Locate the cell with the specified text and output its (x, y) center coordinate. 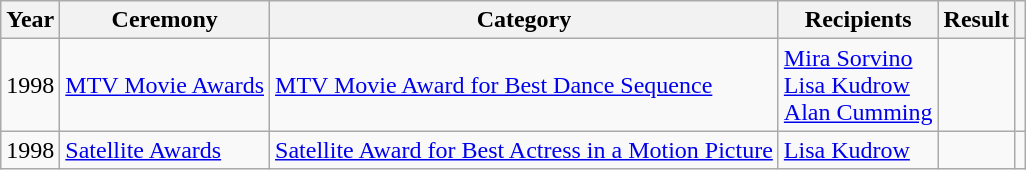
Category (524, 20)
Result (976, 20)
Mira SorvinoLisa KudrowAlan Cumming (858, 85)
Lisa Kudrow (858, 150)
MTV Movie Awards (165, 85)
Ceremony (165, 20)
Year (30, 20)
MTV Movie Award for Best Dance Sequence (524, 85)
Satellite Awards (165, 150)
Satellite Award for Best Actress in a Motion Picture (524, 150)
Recipients (858, 20)
